Return [X, Y] of the center of cell containing provided text 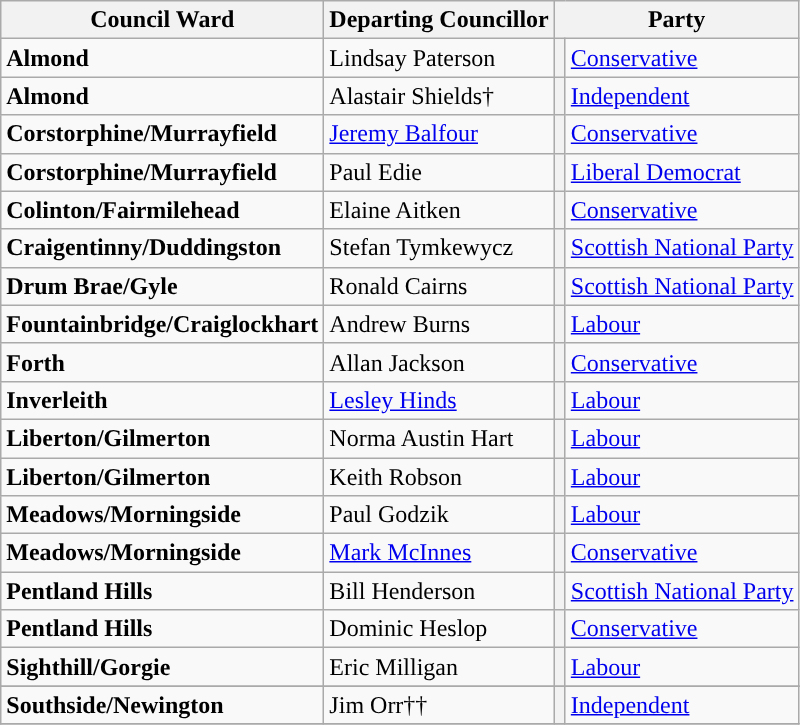
Ronald Cairns [439, 286]
Southside/Newington [162, 705]
Forth [162, 362]
Drum Brae/Gyle [162, 286]
Fountainbridge/Craiglockhart [162, 324]
Inverleith [162, 400]
Lesley Hinds [439, 400]
Craigentinny/Duddingston [162, 248]
Bill Henderson [439, 591]
Norma Austin Hart [439, 438]
Keith Robson [439, 477]
Liberal Democrat [682, 172]
Elaine Aitken [439, 210]
Departing Councillor [439, 20]
Jim Orr†† [439, 705]
Allan Jackson [439, 362]
Council Ward [162, 20]
Dominic Heslop [439, 629]
Sighthill/Gorgie [162, 667]
Eric Milligan [439, 667]
Lindsay Paterson [439, 58]
Andrew Burns [439, 324]
Paul Edie [439, 172]
Stefan Tymkewycz [439, 248]
Paul Godzik [439, 515]
Colinton/Fairmilehead [162, 210]
Mark McInnes [439, 553]
Alastair Shields† [439, 96]
Jeremy Balfour [439, 134]
Party [676, 20]
